Scan for the cell matching the given text and deliver its (X, Y) coordinate at center. 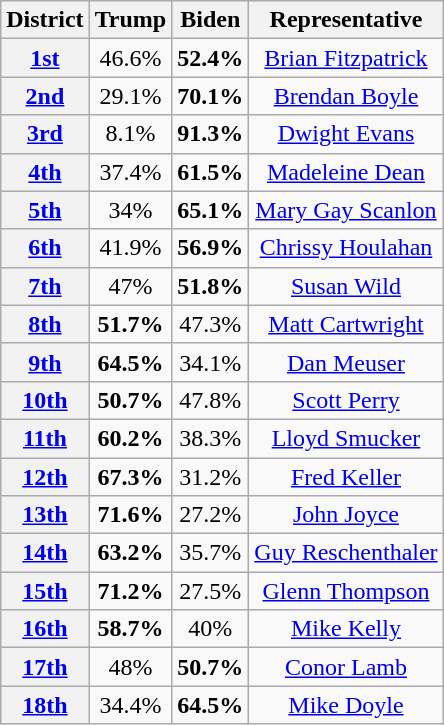
48% (130, 667)
35.7% (210, 553)
Madeleine Dean (346, 172)
18th (45, 705)
91.3% (210, 134)
51.7% (130, 324)
38.3% (210, 438)
47.8% (210, 400)
Fred Keller (346, 477)
Matt Cartwright (346, 324)
63.2% (130, 553)
47.3% (210, 324)
Guy Reschenthaler (346, 553)
6th (45, 248)
8.1% (130, 134)
27.2% (210, 515)
47% (130, 286)
Mary Gay Scanlon (346, 210)
58.7% (130, 629)
John Joyce (346, 515)
Mike Doyle (346, 705)
Dwight Evans (346, 134)
4th (45, 172)
31.2% (210, 477)
71.6% (130, 515)
12th (45, 477)
Brendan Boyle (346, 96)
14th (45, 553)
District (45, 20)
34.4% (130, 705)
Chrissy Houlahan (346, 248)
71.2% (130, 591)
51.8% (210, 286)
Biden (210, 20)
10th (45, 400)
60.2% (130, 438)
37.4% (130, 172)
34.1% (210, 362)
65.1% (210, 210)
Mike Kelly (346, 629)
34% (130, 210)
16th (45, 629)
Glenn Thompson (346, 591)
70.1% (210, 96)
61.5% (210, 172)
5th (45, 210)
9th (45, 362)
Lloyd Smucker (346, 438)
56.9% (210, 248)
17th (45, 667)
2nd (45, 96)
Susan Wild (346, 286)
7th (45, 286)
27.5% (210, 591)
Representative (346, 20)
Conor Lamb (346, 667)
46.6% (130, 58)
Scott Perry (346, 400)
40% (210, 629)
15th (45, 591)
52.4% (210, 58)
29.1% (130, 96)
Brian Fitzpatrick (346, 58)
11th (45, 438)
Trump (130, 20)
13th (45, 515)
Dan Meuser (346, 362)
67.3% (130, 477)
1st (45, 58)
8th (45, 324)
3rd (45, 134)
41.9% (130, 248)
